For the text-containing cell, return its midpoint in [x, y] coordinate format. 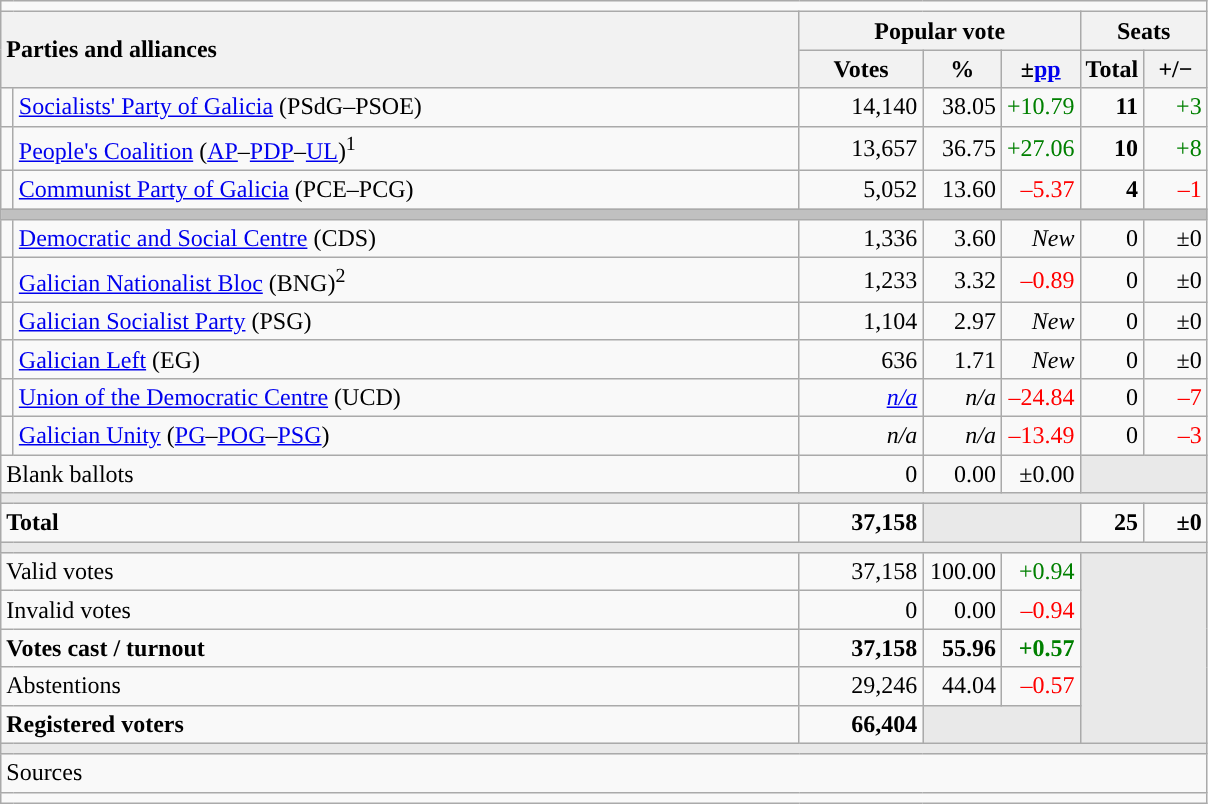
1,336 [861, 239]
Union of the Democratic Centre (UCD) [406, 397]
+0.94 [1040, 572]
10 [1112, 148]
636 [861, 359]
Communist Party of Galicia (PCE–PCG) [406, 190]
People's Coalition (AP–PDP–UL)1 [406, 148]
Popular vote [940, 31]
+3 [1176, 107]
–7 [1176, 397]
Sources [604, 773]
Votes cast / turnout [400, 648]
+27.06 [1040, 148]
Galician Nationalist Bloc (BNG)2 [406, 280]
36.75 [962, 148]
Democratic and Social Centre (CDS) [406, 239]
38.05 [962, 107]
Invalid votes [400, 610]
Galician Unity (PG–POG–PSG) [406, 435]
–24.84 [1040, 397]
100.00 [962, 572]
29,246 [861, 686]
–1 [1176, 190]
13.60 [962, 190]
66,404 [861, 724]
+8 [1176, 148]
Votes [861, 69]
–0.94 [1040, 610]
% [962, 69]
–5.37 [1040, 190]
4 [1112, 190]
44.04 [962, 686]
–3 [1176, 435]
–13.49 [1040, 435]
2.97 [962, 321]
3.32 [962, 280]
–0.89 [1040, 280]
+0.57 [1040, 648]
+/− [1176, 69]
Galician Left (EG) [406, 359]
+10.79 [1040, 107]
14,140 [861, 107]
Blank ballots [400, 474]
3.60 [962, 239]
11 [1112, 107]
Socialists' Party of Galicia (PSdG–PSOE) [406, 107]
1.71 [962, 359]
±0.00 [1040, 474]
25 [1112, 523]
55.96 [962, 648]
1,104 [861, 321]
Galician Socialist Party (PSG) [406, 321]
Abstentions [400, 686]
Parties and alliances [400, 50]
Seats [1144, 31]
1,233 [861, 280]
Valid votes [400, 572]
Registered voters [400, 724]
5,052 [861, 190]
±pp [1040, 69]
13,657 [861, 148]
–0.57 [1040, 686]
